Detect which cell encompasses the target text, then output its [x, y] center coordinate. 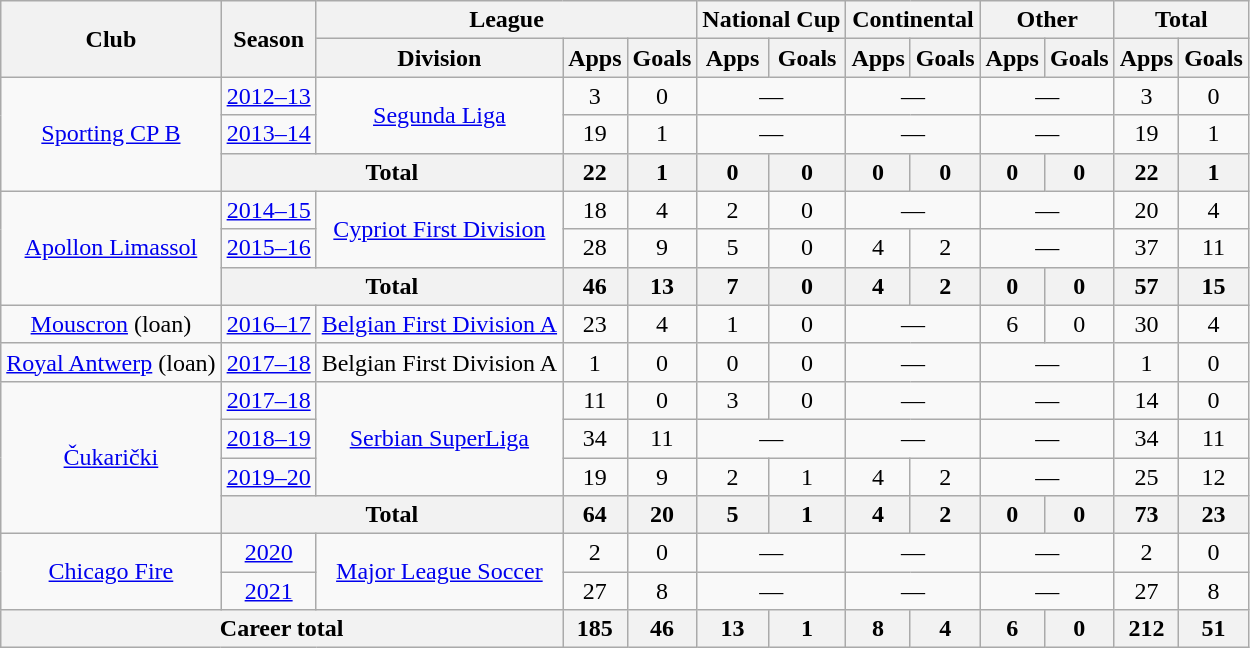
25 [1146, 477]
Sporting CP B [111, 134]
Royal Antwerp (loan) [111, 362]
Serbian SuperLiga [439, 438]
National Cup [772, 20]
Division [439, 58]
Chicago Fire [111, 572]
2014–15 [268, 210]
2018–19 [268, 438]
37 [1146, 248]
2013–14 [268, 134]
212 [1146, 629]
7 [733, 286]
12 [1214, 477]
14 [1146, 400]
185 [595, 629]
Major League Soccer [439, 572]
Mouscron (loan) [111, 324]
Segunda Liga [439, 115]
Career total [282, 629]
2016–17 [268, 324]
28 [595, 248]
2012–13 [268, 96]
League [506, 20]
30 [1146, 324]
Club [111, 39]
18 [595, 210]
15 [1214, 286]
2021 [268, 591]
2020 [268, 553]
2015–16 [268, 248]
Čukarički [111, 457]
73 [1146, 515]
Other [1047, 20]
51 [1214, 629]
Continental [913, 20]
Apollon Limassol [111, 248]
Season [268, 39]
2019–20 [268, 477]
57 [1146, 286]
Cypriot First Division [439, 229]
64 [595, 515]
